Pinpoint the cell where the given text exists, returning its [X, Y] midpoint coordinate. 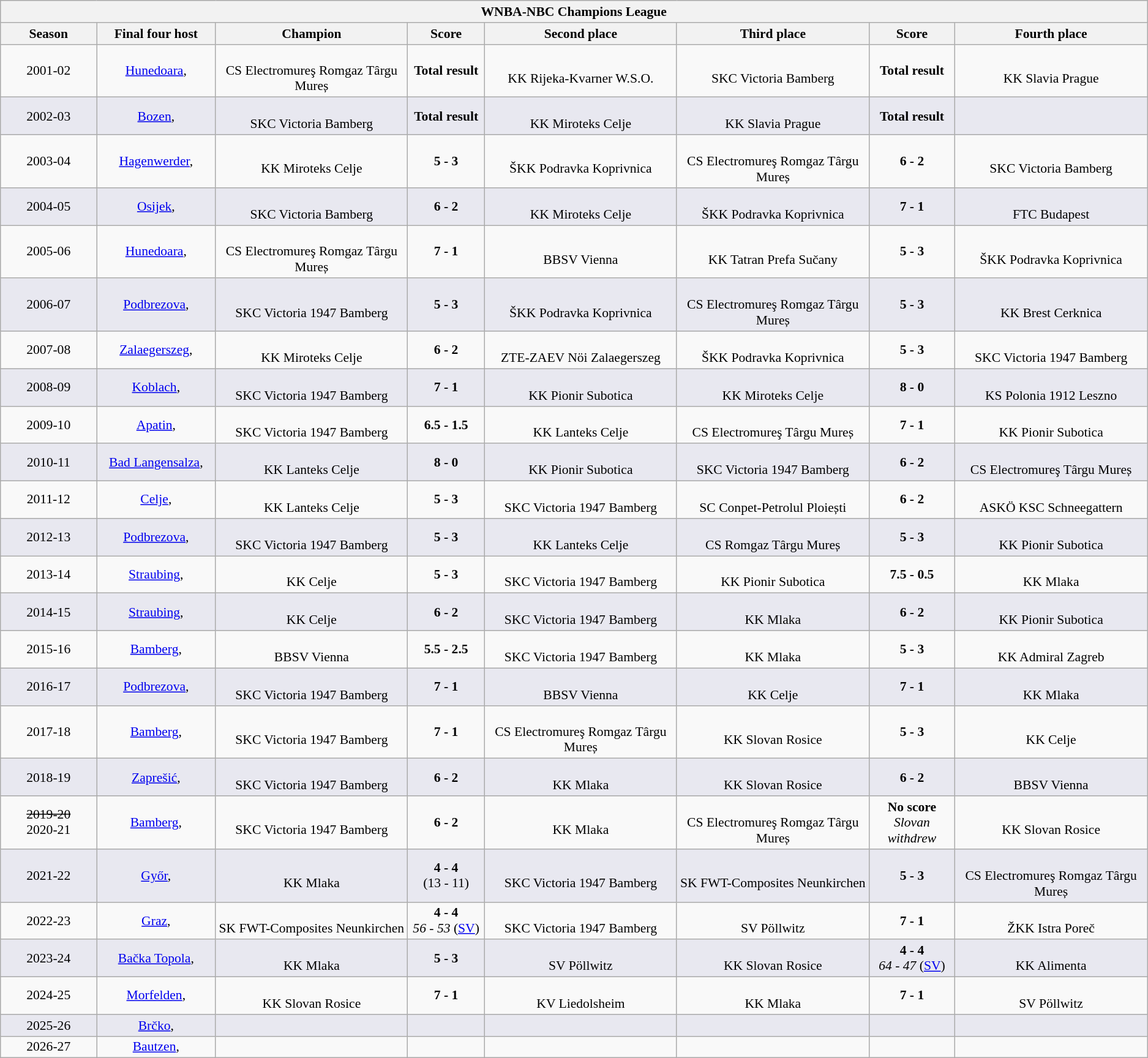
2004-05 [49, 207]
4 - 464 - 47 (SV) [912, 959]
7.5 - 0.5 [912, 574]
2009-10 [49, 425]
ŽKK Istra Poreč [1051, 921]
2002-03 [49, 116]
KK Alimenta [1051, 959]
Győr, [156, 876]
KK Rijeka-Kvarner W.S.O. [580, 71]
5.5 - 2.5 [446, 649]
Second place [580, 34]
KK Brest Cerknica [1051, 305]
2022-23 [49, 921]
2010-11 [49, 463]
Third place [773, 34]
2001-02 [49, 71]
Bačka Topola, [156, 959]
WNBA-NBC Champions League [574, 12]
2011-12 [49, 500]
KV Liedolsheim [580, 996]
Koblach, [156, 387]
2025-26 [49, 1026]
Zalaegerszeg, [156, 350]
2026-27 [49, 1047]
2008-09 [49, 387]
2016-17 [49, 687]
2021-22 [49, 876]
2006-07 [49, 305]
2003-04 [49, 162]
Bozen, [156, 116]
2018-19 [49, 778]
2017-18 [49, 732]
2005-06 [49, 252]
4 - 456 - 53 (SV) [446, 921]
2023-24 [49, 959]
CS Romgaz Târgu Mureș [773, 538]
Osijek, [156, 207]
2015-16 [49, 649]
Season [49, 34]
FTC Budapest [1051, 207]
Apatin, [156, 425]
2013-14 [49, 574]
2014-15 [49, 612]
Morfelden, [156, 996]
Zaprešić, [156, 778]
Bautzen, [156, 1047]
KK Tatran Prefa Sučany [773, 252]
Celje, [156, 500]
ZTE-ZAEV Nöi Zalaegerszeg [580, 350]
Hagenwerder, [156, 162]
2019-202020-21 [49, 823]
Graz, [156, 921]
4 - 4(13 - 11) [446, 876]
ASKÖ KSC Schneegattern [1051, 500]
Champion [312, 34]
2024-25 [49, 996]
KK Admiral Zagreb [1051, 649]
6.5 - 1.5 [446, 425]
Fourth place [1051, 34]
Final four host [156, 34]
No scoreSlovan withdrew [912, 823]
Brčko, [156, 1026]
2007-08 [49, 350]
KS Polonia 1912 Leszno [1051, 387]
Bad Langensalza, [156, 463]
SC Conpet-Petrolul Ploiești [773, 500]
2012-13 [49, 538]
